Locate the cell with the specified text and output its [X, Y] center coordinate. 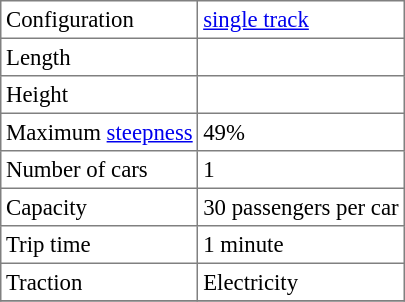
Traction [100, 282]
single track [301, 20]
Length [100, 57]
Maximum steepness [100, 132]
1 [301, 170]
Capacity [100, 207]
1 minute [301, 245]
Height [100, 95]
Electricity [301, 282]
Configuration [100, 20]
Number of cars [100, 170]
30 passengers per car [301, 207]
Trip time [100, 245]
49% [301, 132]
